Detect which cell encompasses the target text, then output its [x, y] center coordinate. 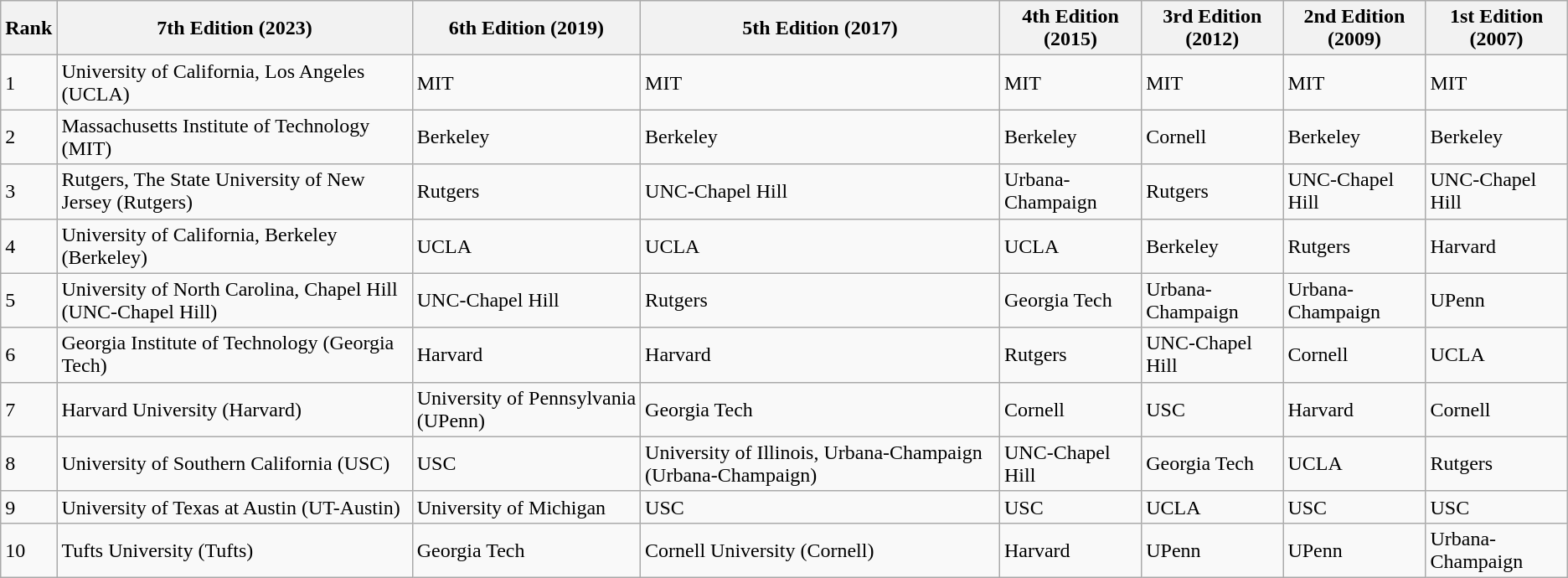
4 [28, 246]
5th Edition (2017) [821, 28]
10 [28, 550]
University of Illinois, Urbana-Champaign (Urbana-Champaign) [821, 464]
1 [28, 82]
8 [28, 464]
University of Pennsylvania (UPenn) [526, 409]
6th Edition (2019) [526, 28]
1st Edition (2007) [1496, 28]
7th Edition (2023) [235, 28]
2nd Edition (2009) [1354, 28]
University of Texas at Austin (UT-Austin) [235, 507]
University of Michigan [526, 507]
Cornell University (Cornell) [821, 550]
Tufts University (Tufts) [235, 550]
University of Southern California (USC) [235, 464]
7 [28, 409]
2 [28, 137]
Georgia Institute of Technology (Georgia Tech) [235, 355]
3 [28, 191]
University of North Carolina, Chapel Hill (UNC-Chapel Hill) [235, 300]
University of California, Berkeley (Berkeley) [235, 246]
Harvard University (Harvard) [235, 409]
5 [28, 300]
6 [28, 355]
Massachusetts Institute of Technology (MIT) [235, 137]
4th Edition (2015) [1070, 28]
Rank [28, 28]
3rd Edition (2012) [1213, 28]
University of California, Los Angeles (UCLA) [235, 82]
9 [28, 507]
Rutgers, The State University of New Jersey (Rutgers) [235, 191]
